Extract the [x, y] coordinate from the center of the cell holding the provided text.  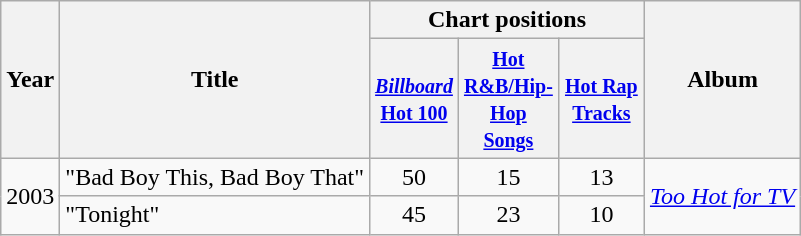
Chart positions [508, 20]
50 [414, 177]
"Bad Boy This, Bad Boy That" [215, 177]
13 [601, 177]
Hot Rap Tracks [601, 98]
Year [30, 80]
Too Hot for TV [722, 196]
Title [215, 80]
2003 [30, 196]
15 [508, 177]
Billboard Hot 100 [414, 98]
Album [722, 80]
45 [414, 215]
"Tonight" [215, 215]
10 [601, 215]
23 [508, 215]
Hot R&B/Hip-Hop Songs [508, 98]
